Scan for the cell matching the given text and deliver its (x, y) coordinate at center. 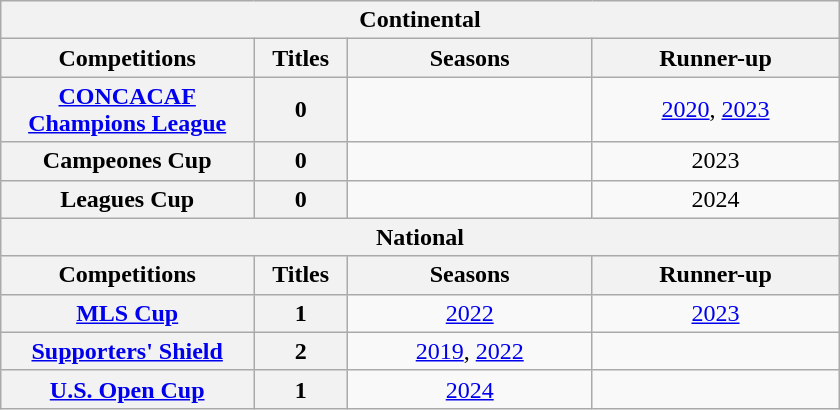
Supporters' Shield (128, 351)
Campeones Cup (128, 161)
Continental (420, 20)
2020, 2023 (716, 110)
2019, 2022 (470, 351)
National (420, 237)
Leagues Cup (128, 199)
MLS Cup (128, 313)
2022 (470, 313)
U.S. Open Cup (128, 389)
2 (301, 351)
CONCACAF Champions League (128, 110)
